For the text-containing cell, return its midpoint in [X, Y] coordinate format. 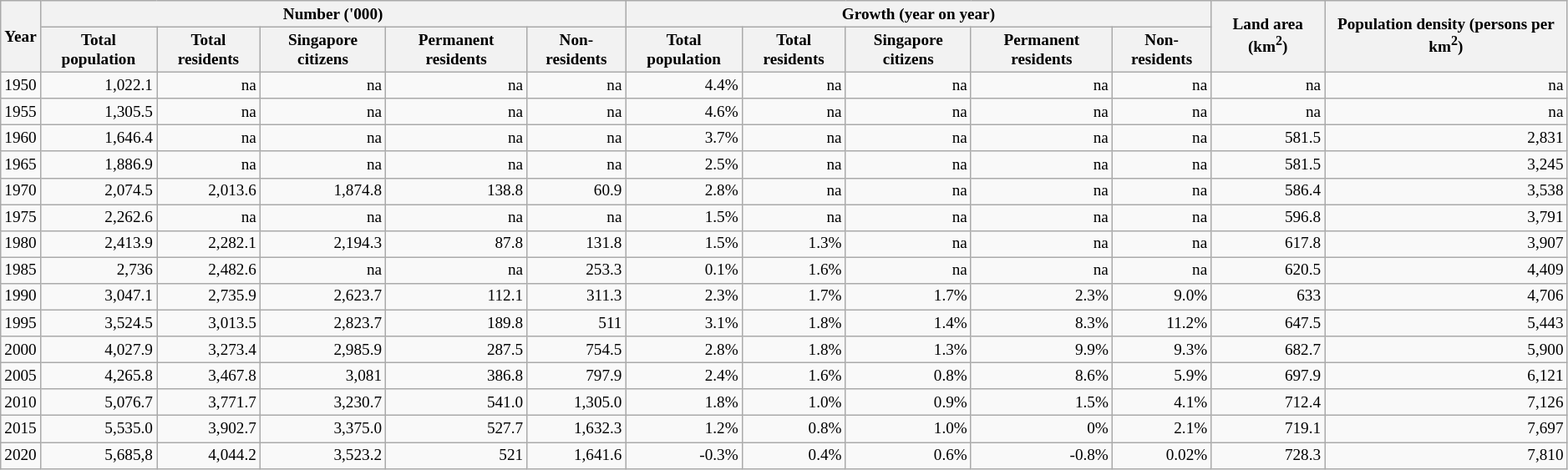
620.5 [1268, 270]
1990 [21, 296]
5.9% [1161, 376]
1,305.0 [576, 402]
5,076.7 [99, 402]
9.9% [1041, 350]
1,874.8 [322, 191]
1,022.1 [99, 85]
1,305.5 [99, 112]
4,265.8 [99, 376]
2,074.5 [99, 191]
3,791 [1446, 218]
311.3 [576, 296]
5,900 [1446, 350]
Growth (year on year) [919, 14]
1,646.4 [99, 139]
797.9 [576, 376]
1,632.3 [576, 429]
712.4 [1268, 402]
287.5 [456, 350]
511 [576, 323]
754.5 [576, 350]
4,044.2 [209, 455]
3,245 [1446, 164]
131.8 [576, 244]
2010 [21, 402]
0.9% [908, 402]
3,273.4 [209, 350]
3,907 [1446, 244]
7,126 [1446, 402]
3,902.7 [209, 429]
5,535.0 [99, 429]
728.3 [1268, 455]
5,685,8 [99, 455]
0.6% [908, 455]
586.4 [1268, 191]
9.0% [1161, 296]
0.4% [794, 455]
2,013.6 [209, 191]
7,697 [1446, 429]
2000 [21, 350]
2,623.7 [322, 296]
0.02% [1161, 455]
3,013.5 [209, 323]
1985 [21, 270]
2,831 [1446, 139]
527.7 [456, 429]
2.4% [683, 376]
Population density (persons per km2) [1446, 37]
3,524.5 [99, 323]
1,641.6 [576, 455]
87.8 [456, 244]
3,523.2 [322, 455]
2,282.1 [209, 244]
2,823.7 [322, 323]
3,771.7 [209, 402]
521 [456, 455]
4.6% [683, 112]
719.1 [1268, 429]
596.8 [1268, 218]
0.1% [683, 270]
Number ('000) [332, 14]
8.6% [1041, 376]
682.7 [1268, 350]
2,735.9 [209, 296]
4.4% [683, 85]
138.8 [456, 191]
541.0 [456, 402]
Land area (km2) [1268, 37]
1980 [21, 244]
-0.3% [683, 455]
4.1% [1161, 402]
633 [1268, 296]
8.3% [1041, 323]
386.8 [456, 376]
4,027.9 [99, 350]
189.8 [456, 323]
2.5% [683, 164]
3,467.8 [209, 376]
1.4% [908, 323]
3,047.1 [99, 296]
4,409 [1446, 270]
5,443 [1446, 323]
2,736 [99, 270]
253.3 [576, 270]
697.9 [1268, 376]
3,230.7 [322, 402]
9.3% [1161, 350]
1955 [21, 112]
1970 [21, 191]
1,886.9 [99, 164]
2015 [21, 429]
1960 [21, 139]
1965 [21, 164]
-0.8% [1041, 455]
4,706 [1446, 296]
2,262.6 [99, 218]
3,538 [1446, 191]
11.2% [1161, 323]
7,810 [1446, 455]
2005 [21, 376]
3.1% [683, 323]
647.5 [1268, 323]
2020 [21, 455]
60.9 [576, 191]
112.1 [456, 296]
Year [21, 37]
6,121 [1446, 376]
3.7% [683, 139]
1950 [21, 85]
2,194.3 [322, 244]
2,413.9 [99, 244]
0% [1041, 429]
3,375.0 [322, 429]
1975 [21, 218]
1.2% [683, 429]
1995 [21, 323]
617.8 [1268, 244]
2,985.9 [322, 350]
2.1% [1161, 429]
3,081 [322, 376]
2,482.6 [209, 270]
